For the text-containing cell, return its midpoint in (x, y) coordinate format. 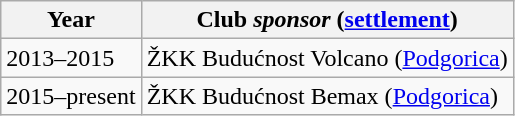
ŽKK Budućnost Volcano (Podgorica) (327, 58)
ŽKK Budućnost Bemax (Podgorica) (327, 96)
Club sponsor (settlement) (327, 20)
2015–present (71, 96)
Year (71, 20)
2013–2015 (71, 58)
